Find where the given text appears and provide that cell's center as [x, y] coordinate. 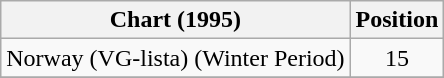
Position [397, 20]
Norway (VG-lista) (Winter Period) [176, 58]
15 [397, 58]
Chart (1995) [176, 20]
